From the cell containing the given text, extract its center point as [X, Y] coordinate. 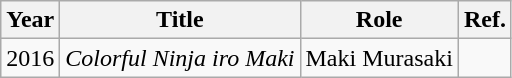
Role [379, 20]
Colorful Ninja iro Maki [180, 58]
Year [30, 20]
2016 [30, 58]
Maki Murasaki [379, 58]
Ref. [484, 20]
Title [180, 20]
